From the cell containing the given text, extract its center point as [X, Y] coordinate. 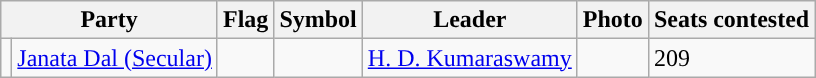
Symbol [318, 20]
209 [731, 58]
H. D. Kumaraswamy [470, 58]
Party [110, 20]
Leader [470, 20]
Janata Dal (Secular) [115, 58]
Flag [245, 20]
Seats contested [731, 20]
Photo [612, 20]
